Detect which cell encompasses the target text, then output its (x, y) center coordinate. 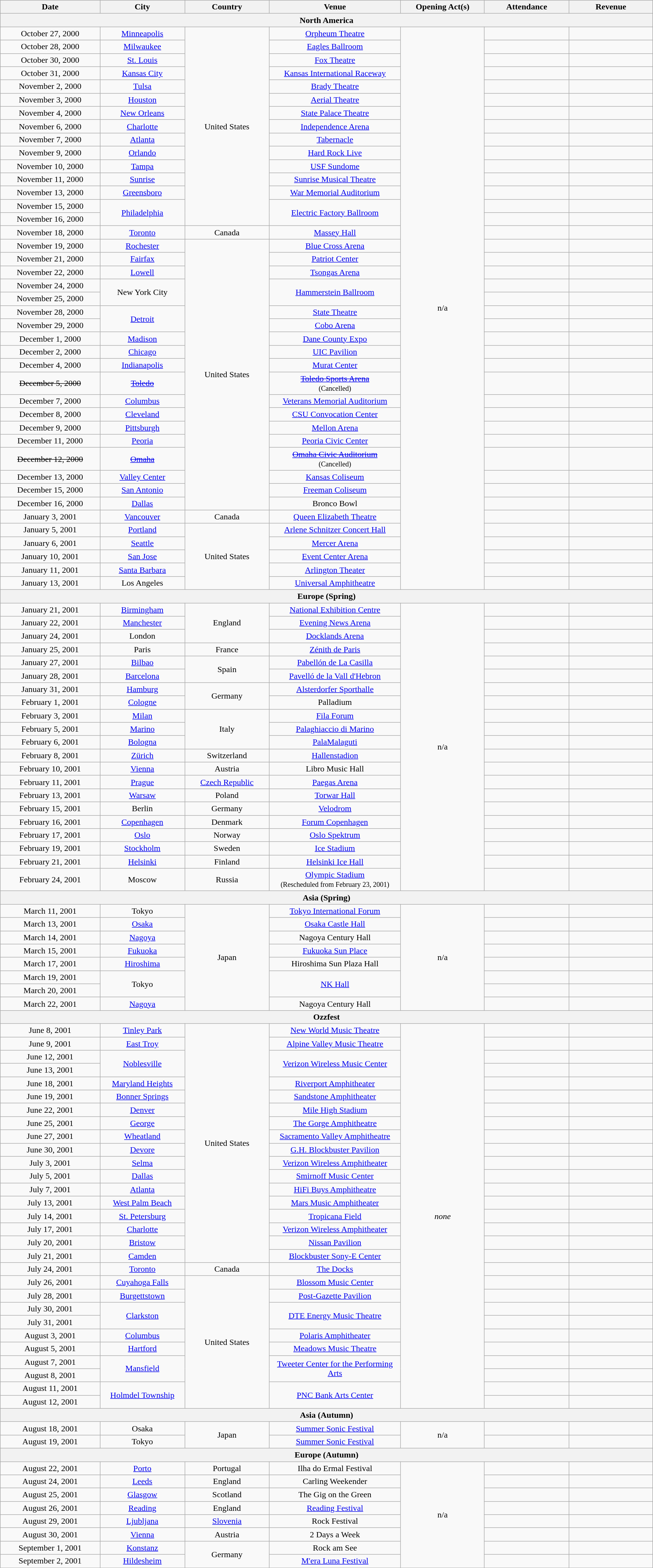
February 19, 2001 (50, 848)
January 27, 2001 (50, 663)
March 11, 2001 (50, 911)
Docklands Arena (335, 636)
November 10, 2000 (50, 166)
February 15, 2001 (50, 808)
February 17, 2001 (50, 835)
Devore (142, 1150)
Olympic Stadium (Rescheduled from February 23, 2001) (335, 880)
Bristow (142, 1242)
September 1, 2001 (50, 1548)
North America (326, 20)
June 18, 2001 (50, 1083)
Mansfield (142, 1369)
The Gorge Amphitheatre (335, 1123)
New Orleans (142, 113)
September 2, 2001 (50, 1561)
Peoria (142, 441)
February 6, 2001 (50, 742)
December 5, 2000 (50, 383)
Clarkston (142, 1316)
January 28, 2001 (50, 676)
Milan (142, 716)
Electric Factory Ballroom (335, 213)
March 13, 2001 (50, 924)
Norway (227, 835)
Burgettstown (142, 1296)
October 28, 2000 (50, 47)
Toledo (142, 383)
Marino (142, 729)
January 24, 2001 (50, 636)
February 1, 2001 (50, 702)
Glasgow (142, 1495)
November 22, 2000 (50, 272)
Smirnoff Music Center (335, 1176)
Polaris Amphitheater (335, 1335)
Toledo Sports Arena (Cancelled) (335, 383)
Event Center Arena (335, 556)
Leeds (142, 1482)
CSU Convocation Center (335, 414)
Copenhagen (142, 822)
Massey Hall (335, 233)
Hamburg (142, 689)
December 15, 2000 (50, 490)
Mars Music Amphitheater (335, 1203)
July 13, 2001 (50, 1203)
Omaha Civic Auditorium (Cancelled) (335, 459)
Revenue (611, 7)
Milwaukee (142, 47)
Holmdel Township (142, 1395)
June 25, 2001 (50, 1123)
October 30, 2000 (50, 60)
Reading Festival (335, 1508)
November 25, 2000 (50, 299)
Blossom Music Center (335, 1282)
Warsaw (142, 795)
Veterans Memorial Auditorium (335, 401)
UIC Pavilion (335, 352)
Riverport Amphitheater (335, 1083)
August 25, 2001 (50, 1495)
July 14, 2001 (50, 1216)
Blue Cross Arena (335, 246)
Freeman Coliseum (335, 490)
Kansas City (142, 73)
February 10, 2001 (50, 769)
March 14, 2001 (50, 937)
Ozzfest (326, 1017)
Alpine Valley Music Theatre (335, 1043)
Italy (227, 729)
New World Music Theatre (335, 1030)
Spain (227, 669)
Hard Rock Live (335, 153)
Ilha do Ermal Festival (335, 1468)
Tsongas Arena (335, 272)
Portland (142, 530)
Murat Center (335, 365)
Fukuoka (142, 951)
January 22, 2001 (50, 623)
Konstanz (142, 1548)
Ice Stadium (335, 848)
January 10, 2001 (50, 556)
Denmark (227, 822)
November 29, 2000 (50, 325)
Switzerland (227, 755)
August 30, 2001 (50, 1535)
Russia (227, 880)
Sandstone Amphitheater (335, 1097)
Sacramento Valley Amphitheatre (335, 1136)
East Troy (142, 1043)
June 9, 2001 (50, 1043)
Hildesheim (142, 1561)
June 22, 2001 (50, 1110)
December 9, 2000 (50, 428)
Tulsa (142, 86)
June 8, 2001 (50, 1030)
PNC Bank Arts Center (335, 1395)
Reading (142, 1508)
Tropicana Field (335, 1216)
San Antonio (142, 490)
August 18, 2001 (50, 1428)
December 7, 2000 (50, 401)
July 3, 2001 (50, 1163)
National Exhibition Centre (335, 610)
Philadelphia (142, 213)
Opening Act(s) (443, 7)
Queen Elizabeth Theatre (335, 517)
Osaka Castle Hall (335, 924)
Rock Festival (335, 1521)
November 7, 2000 (50, 139)
February 13, 2001 (50, 795)
San Jose (142, 556)
August 26, 2001 (50, 1508)
Maryland Heights (142, 1083)
Palladium (335, 702)
Lowell (142, 272)
February 8, 2001 (50, 755)
Prague (142, 782)
November 16, 2000 (50, 219)
Camden (142, 1256)
Velodrom (335, 808)
March 17, 2001 (50, 964)
Poland (227, 795)
December 8, 2000 (50, 414)
Meadows Music Theatre (335, 1349)
Pavelló de la Vall d'Hebron (335, 676)
Fairfax (142, 259)
November 4, 2000 (50, 113)
Cuyahoga Falls (142, 1282)
Birmingham (142, 610)
Bonner Springs (142, 1097)
Madison (142, 338)
Hiroshima Sun Plaza Hall (335, 964)
Hallenstadion (335, 755)
Tokyo International Forum (335, 911)
Noblesville (142, 1064)
USF Sundome (335, 166)
Mile High Stadium (335, 1110)
New York City (142, 292)
Alsterdorfer Sporthalle (335, 689)
August 5, 2001 (50, 1349)
July 28, 2001 (50, 1296)
Portugal (227, 1468)
November 15, 2000 (50, 206)
February 5, 2001 (50, 729)
March 19, 2001 (50, 977)
December 1, 2000 (50, 338)
Moscow (142, 880)
August 3, 2001 (50, 1335)
State Theatre (335, 312)
Sunrise (142, 180)
Czech Republic (227, 782)
Vancouver (142, 517)
January 5, 2001 (50, 530)
August 11, 2001 (50, 1388)
November 6, 2000 (50, 126)
Cologne (142, 702)
January 21, 2001 (50, 610)
Mellon Arena (335, 428)
Zénith de Paris (335, 649)
Patriot Center (335, 259)
Hartford (142, 1349)
Indianapolis (142, 365)
November 11, 2000 (50, 180)
August 12, 2001 (50, 1402)
Tinley Park (142, 1030)
G.H. Blockbuster Pavilion (335, 1150)
Detroit (142, 319)
July 24, 2001 (50, 1269)
November 3, 2000 (50, 100)
December 16, 2000 (50, 503)
Tweeter Center for the Performing Arts (335, 1369)
Bronco Bowl (335, 503)
St. Petersburg (142, 1216)
Helsinki (142, 862)
July 7, 2001 (50, 1189)
June 13, 2001 (50, 1070)
Kansas International Raceway (335, 73)
October 31, 2000 (50, 73)
Carling Weekender (335, 1482)
March 22, 2001 (50, 1004)
July 21, 2001 (50, 1256)
November 13, 2000 (50, 193)
Verizon Wireless Music Center (335, 1064)
June 12, 2001 (50, 1057)
August 24, 2001 (50, 1482)
Helsinki Ice Hall (335, 862)
Rock am See (335, 1548)
Pittsburgh (142, 428)
Santa Barbara (142, 570)
Orlando (142, 153)
Oslo Spektrum (335, 835)
Asia (Autumn) (326, 1415)
August 7, 2001 (50, 1362)
Asia (Spring) (326, 898)
February 16, 2001 (50, 822)
Post-Gazette Pavilion (335, 1296)
Rochester (142, 246)
2 Days a Week (335, 1535)
Slovenia (227, 1521)
Selma (142, 1163)
Aerial Theatre (335, 100)
Brady Theatre (335, 86)
January 13, 2001 (50, 583)
Europe (Autumn) (326, 1455)
Hiroshima (142, 964)
August 22, 2001 (50, 1468)
January 25, 2001 (50, 649)
February 11, 2001 (50, 782)
Fox Theatre (335, 60)
Kansas Coliseum (335, 477)
December 4, 2000 (50, 365)
Zürich (142, 755)
Fila Forum (335, 716)
July 30, 2001 (50, 1309)
Wheatland (142, 1136)
Forum Copenhagen (335, 822)
Valley Center (142, 477)
West Palm Beach (142, 1203)
July 17, 2001 (50, 1229)
Evening News Arena (335, 623)
HiFi Buys Amphitheatre (335, 1189)
November 19, 2000 (50, 246)
December 2, 2000 (50, 352)
Greensboro (142, 193)
DTE Energy Music Theatre (335, 1316)
NK Hall (335, 984)
Porto (142, 1468)
Cobo Arena (335, 325)
Country (227, 7)
Peoria Civic Center (335, 441)
July 26, 2001 (50, 1282)
Houston (142, 100)
December 12, 2000 (50, 459)
Minneapolis (142, 33)
Dane County Expo (335, 338)
Date (50, 7)
PalaMalaguti (335, 742)
October 27, 2000 (50, 33)
December 11, 2000 (50, 441)
M'era Luna Festival (335, 1561)
Paegas Arena (335, 782)
January 3, 2001 (50, 517)
June 30, 2001 (50, 1150)
Manchester (142, 623)
Arlington Theater (335, 570)
Orpheum Theatre (335, 33)
City (142, 7)
June 27, 2001 (50, 1136)
The Docks (335, 1269)
March 15, 2001 (50, 951)
March 20, 2001 (50, 990)
Ljubljana (142, 1521)
November 2, 2000 (50, 86)
The Gig on the Green (335, 1495)
November 21, 2000 (50, 259)
Independence Arena (335, 126)
Hammerstein Ballroom (335, 292)
Nissan Pavilion (335, 1242)
State Palace Theatre (335, 113)
St. Louis (142, 60)
January 31, 2001 (50, 689)
February 3, 2001 (50, 716)
Stockholm (142, 848)
none (443, 1216)
January 11, 2001 (50, 570)
July 31, 2001 (50, 1322)
Chicago (142, 352)
Libro Music Hall (335, 769)
November 24, 2000 (50, 286)
January 6, 2001 (50, 543)
War Memorial Auditorium (335, 193)
Oslo (142, 835)
Eagles Ballroom (335, 47)
June 19, 2001 (50, 1097)
Sweden (227, 848)
Torwar Hall (335, 795)
February 21, 2001 (50, 862)
November 18, 2000 (50, 233)
Fukuoka Sun Place (335, 951)
November 9, 2000 (50, 153)
Palaghiaccio di Marino (335, 729)
Venue (335, 7)
July 20, 2001 (50, 1242)
February 24, 2001 (50, 880)
Bilbao (142, 663)
August 8, 2001 (50, 1375)
Bologna (142, 742)
Berlin (142, 808)
Los Angeles (142, 583)
Attendance (527, 7)
London (142, 636)
Pabellón de La Casilla (335, 663)
December 13, 2000 (50, 477)
November 28, 2000 (50, 312)
Denver (142, 1110)
Mercer Arena (335, 543)
Sunrise Musical Theatre (335, 180)
Tampa (142, 166)
Omaha (142, 459)
July 5, 2001 (50, 1176)
Blockbuster Sony-E Center (335, 1256)
Barcelona (142, 676)
Cleveland (142, 414)
Universal Amphitheatre (335, 583)
Arlene Schnitzer Concert Hall (335, 530)
Paris (142, 649)
Seattle (142, 543)
Scotland (227, 1495)
August 19, 2001 (50, 1441)
August 29, 2001 (50, 1521)
France (227, 649)
Finland (227, 862)
Europe (Spring) (326, 596)
George (142, 1123)
Tabernacle (335, 139)
